For the text-containing cell, return its midpoint in [X, Y] coordinate format. 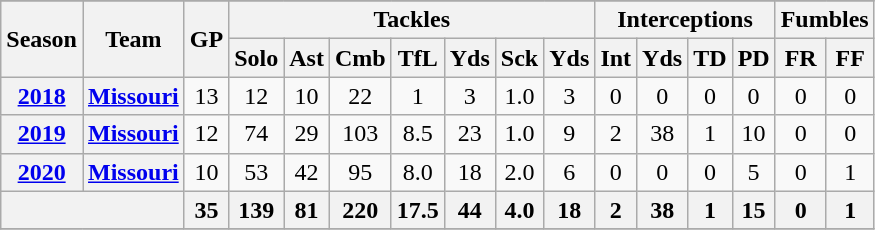
Season [42, 39]
2020 [42, 172]
FR [800, 58]
35 [206, 210]
2.0 [519, 172]
Ast [307, 58]
139 [256, 210]
15 [754, 210]
2018 [42, 96]
Fumbles [824, 20]
8.5 [418, 134]
TD [710, 58]
Int [616, 58]
Solo [256, 58]
17.5 [418, 210]
Team [133, 39]
TfL [418, 58]
PD [754, 58]
2019 [42, 134]
FF [850, 58]
GP [206, 39]
Cmb [360, 58]
Tackles [412, 20]
42 [307, 172]
29 [307, 134]
44 [470, 210]
22 [360, 96]
6 [570, 172]
95 [360, 172]
81 [307, 210]
Sck [519, 58]
53 [256, 172]
23 [470, 134]
8.0 [418, 172]
220 [360, 210]
74 [256, 134]
103 [360, 134]
4.0 [519, 210]
Interceptions [685, 20]
5 [754, 172]
9 [570, 134]
13 [206, 96]
